Pinpoint the cell where the given text exists, returning its [x, y] midpoint coordinate. 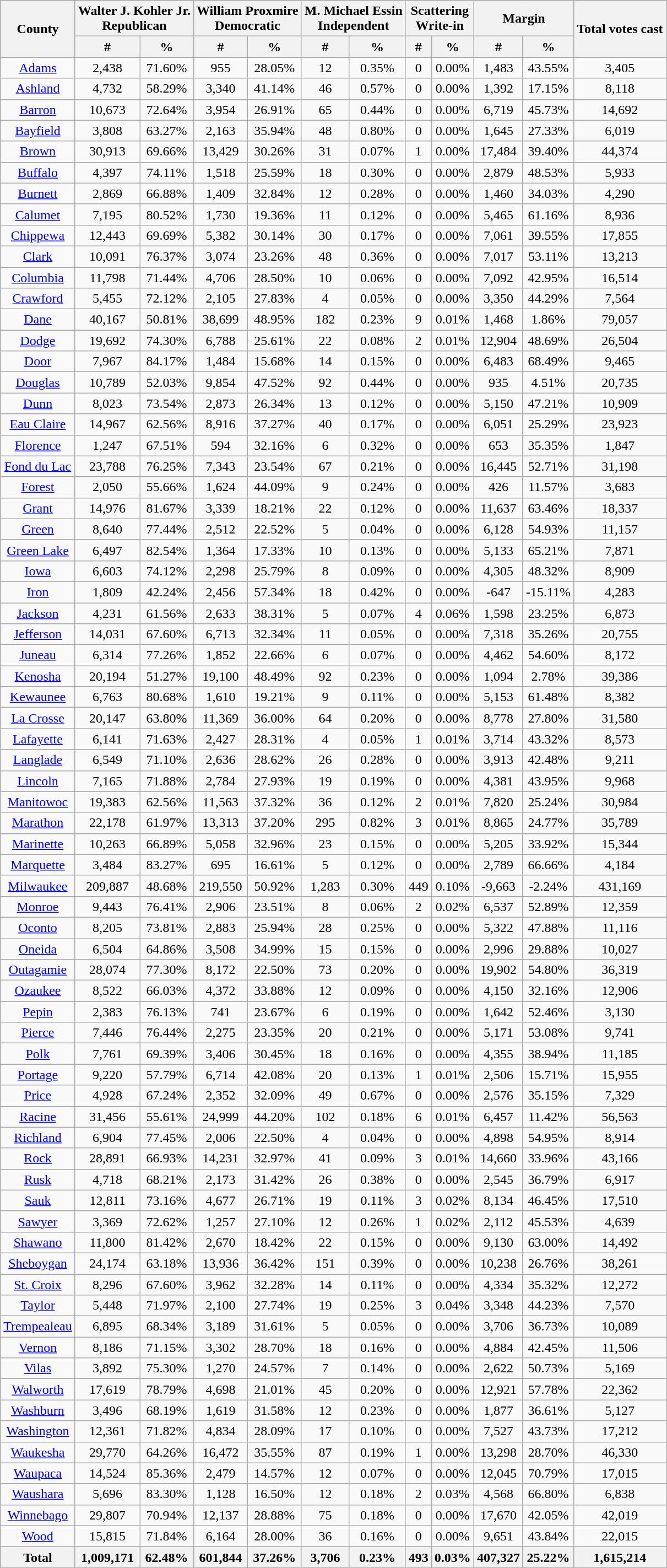
3,808 [107, 131]
9,741 [620, 1033]
Kenosha [37, 676]
3,369 [107, 1221]
0.57% [378, 89]
Douglas [37, 382]
1,128 [220, 1494]
47.21% [548, 403]
32.09% [274, 1096]
29.88% [548, 949]
182 [325, 320]
74.11% [167, 173]
7,165 [107, 781]
295 [325, 823]
2,512 [220, 529]
2.78% [548, 676]
48.49% [274, 676]
23.51% [274, 907]
32.97% [274, 1159]
407,327 [498, 1557]
1,460 [498, 193]
55.61% [167, 1117]
71.15% [167, 1348]
73.54% [167, 403]
12,906 [620, 991]
19.21% [274, 697]
14,967 [107, 424]
69.66% [167, 152]
2,427 [220, 739]
24.57% [274, 1368]
2,050 [107, 487]
13,313 [220, 823]
30,984 [620, 802]
5,127 [620, 1410]
2,438 [107, 68]
8,023 [107, 403]
81.42% [167, 1242]
68.34% [167, 1327]
1,009,171 [107, 1557]
11,116 [620, 928]
2,906 [220, 907]
35.55% [274, 1452]
28.50% [274, 277]
1,468 [498, 320]
7,195 [107, 214]
66.88% [167, 193]
7,570 [620, 1306]
Sheboygan [37, 1263]
7,871 [620, 550]
26,504 [620, 341]
M. Michael EssinIndependent [354, 19]
1,392 [498, 89]
10,909 [620, 403]
10,089 [620, 1327]
9,651 [498, 1536]
61.97% [167, 823]
62.48% [167, 1557]
Ashland [37, 89]
11,185 [620, 1054]
Lafayette [37, 739]
3,348 [498, 1306]
58.29% [167, 89]
31.61% [274, 1327]
71.88% [167, 781]
6,895 [107, 1327]
La Crosse [37, 718]
1,645 [498, 131]
Milwaukee [37, 886]
10,238 [498, 1263]
14,492 [620, 1242]
17.33% [274, 550]
42.48% [548, 760]
6,714 [220, 1075]
2,275 [220, 1033]
72.64% [167, 110]
5,448 [107, 1306]
2,633 [220, 613]
17.15% [548, 89]
43.95% [548, 781]
27.80% [548, 718]
14,692 [620, 110]
1,270 [220, 1368]
78.79% [167, 1389]
12,045 [498, 1473]
73 [325, 970]
20,735 [620, 382]
Shawano [37, 1242]
14,976 [107, 508]
63.00% [548, 1242]
66.89% [167, 844]
3,913 [498, 760]
8,522 [107, 991]
8,909 [620, 571]
31.58% [274, 1410]
34.99% [274, 949]
16.50% [274, 1494]
75 [325, 1515]
0.32% [378, 445]
17,619 [107, 1389]
5,150 [498, 403]
65.21% [548, 550]
Dane [37, 320]
13 [325, 403]
6,497 [107, 550]
20,755 [620, 634]
8,296 [107, 1285]
55.66% [167, 487]
4,462 [498, 655]
Winnebago [37, 1515]
38.31% [274, 613]
31,198 [620, 466]
37.27% [274, 424]
23.67% [274, 1012]
5,382 [220, 235]
69.69% [167, 235]
28.05% [274, 68]
40,167 [107, 320]
73.16% [167, 1200]
7,061 [498, 235]
9,968 [620, 781]
-15.11% [548, 592]
4,834 [220, 1431]
28.62% [274, 760]
72.62% [167, 1221]
28.31% [274, 739]
1,484 [220, 362]
25.24% [548, 802]
Vilas [37, 1368]
431,169 [620, 886]
Iron [37, 592]
Dodge [37, 341]
2,789 [498, 865]
1.86% [548, 320]
594 [220, 445]
0.38% [378, 1179]
31,456 [107, 1117]
23.25% [548, 613]
9,220 [107, 1075]
43.73% [548, 1431]
72.12% [167, 299]
2,456 [220, 592]
1,610 [220, 697]
2,163 [220, 131]
52.03% [167, 382]
6,504 [107, 949]
5,205 [498, 844]
3,954 [220, 110]
Clark [37, 256]
39.55% [548, 235]
9,465 [620, 362]
Sauk [37, 1200]
31.42% [274, 1179]
4.51% [548, 382]
83.27% [167, 865]
22,178 [107, 823]
8,936 [620, 214]
37.26% [274, 1557]
955 [220, 68]
Brown [37, 152]
8,118 [620, 89]
8,186 [107, 1348]
6,763 [107, 697]
11,637 [498, 508]
4,184 [620, 865]
71.63% [167, 739]
2,545 [498, 1179]
6,141 [107, 739]
27.33% [548, 131]
30 [325, 235]
18.21% [274, 508]
653 [498, 445]
ScatteringWrite-in [440, 19]
Richland [37, 1138]
66.80% [548, 1494]
79,057 [620, 320]
47.88% [548, 928]
24,174 [107, 1263]
6,904 [107, 1138]
4,381 [498, 781]
35.32% [548, 1285]
43,166 [620, 1159]
46,330 [620, 1452]
6,051 [498, 424]
63.80% [167, 718]
46 [325, 89]
1,257 [220, 1221]
1,409 [220, 193]
24.77% [548, 823]
54.80% [548, 970]
Iowa [37, 571]
50.81% [167, 320]
36,319 [620, 970]
695 [220, 865]
50.73% [548, 1368]
4,283 [620, 592]
10,027 [620, 949]
Marinette [37, 844]
17 [325, 1431]
4,732 [107, 89]
45 [325, 1389]
6,603 [107, 571]
219,550 [220, 886]
14,660 [498, 1159]
Washburn [37, 1410]
2,883 [220, 928]
68.49% [548, 362]
15,955 [620, 1075]
71.60% [167, 68]
25.94% [274, 928]
Calumet [37, 214]
Polk [37, 1054]
56,563 [620, 1117]
4,397 [107, 173]
26.76% [548, 1263]
1,598 [498, 613]
71.97% [167, 1306]
28,891 [107, 1159]
1,094 [498, 676]
17,670 [498, 1515]
8,914 [620, 1138]
8,778 [498, 718]
102 [325, 1117]
30.14% [274, 235]
7,820 [498, 802]
44.20% [274, 1117]
27.10% [274, 1221]
6,314 [107, 655]
Trempealeau [37, 1327]
Dunn [37, 403]
73.81% [167, 928]
4,898 [498, 1138]
68.19% [167, 1410]
26.91% [274, 110]
Monroe [37, 907]
4,150 [498, 991]
209,887 [107, 886]
1,730 [220, 214]
23.54% [274, 466]
80.52% [167, 214]
12,921 [498, 1389]
36.79% [548, 1179]
2,996 [498, 949]
31,580 [620, 718]
30.45% [274, 1054]
43.55% [548, 68]
35.94% [274, 131]
54.95% [548, 1138]
53.08% [548, 1033]
52.71% [548, 466]
15,815 [107, 1536]
50.92% [274, 886]
Jackson [37, 613]
16,472 [220, 1452]
Vernon [37, 1348]
Chippewa [37, 235]
12,811 [107, 1200]
11,798 [107, 277]
0.39% [378, 1263]
Green [37, 529]
Bayfield [37, 131]
County [37, 29]
0.67% [378, 1096]
3,892 [107, 1368]
19,100 [220, 676]
2,352 [220, 1096]
23.26% [274, 256]
5,171 [498, 1033]
1,364 [220, 550]
601,844 [220, 1557]
2,506 [498, 1075]
71.82% [167, 1431]
Jefferson [37, 634]
4,355 [498, 1054]
47.52% [274, 382]
13,298 [498, 1452]
28 [325, 928]
23 [325, 844]
Green Lake [37, 550]
12,359 [620, 907]
44.23% [548, 1306]
81.67% [167, 508]
0.08% [378, 341]
63.18% [167, 1263]
Rusk [37, 1179]
10,789 [107, 382]
5,465 [498, 214]
18,337 [620, 508]
27.74% [274, 1306]
29,807 [107, 1515]
3,683 [620, 487]
5,133 [498, 550]
8,640 [107, 529]
30.26% [274, 152]
42.08% [274, 1075]
66.03% [167, 991]
5,322 [498, 928]
77.30% [167, 970]
4,677 [220, 1200]
1,624 [220, 487]
2,298 [220, 571]
80.68% [167, 697]
2,879 [498, 173]
67.51% [167, 445]
51.27% [167, 676]
18.42% [274, 1242]
22,362 [620, 1389]
31 [325, 152]
Taylor [37, 1306]
4,334 [498, 1285]
57.78% [548, 1389]
54.60% [548, 655]
493 [419, 1557]
2,670 [220, 1242]
28.88% [274, 1515]
41.14% [274, 89]
16,445 [498, 466]
6,128 [498, 529]
45.53% [548, 1221]
3,496 [107, 1410]
28.00% [274, 1536]
Washington [37, 1431]
4,928 [107, 1096]
48.69% [548, 341]
4,372 [220, 991]
32.84% [274, 193]
3,714 [498, 739]
1,642 [498, 1012]
-2.24% [548, 886]
15.71% [548, 1075]
29,770 [107, 1452]
75.30% [167, 1368]
Buffalo [37, 173]
57.79% [167, 1075]
17,510 [620, 1200]
0.80% [378, 131]
44.09% [274, 487]
13,213 [620, 256]
2,006 [220, 1138]
6,549 [107, 760]
3,189 [220, 1327]
12,361 [107, 1431]
42.45% [548, 1348]
Oneida [37, 949]
3,302 [220, 1348]
Juneau [37, 655]
38,261 [620, 1263]
8,916 [220, 424]
3,074 [220, 256]
8,134 [498, 1200]
85.36% [167, 1473]
24,999 [220, 1117]
Lincoln [37, 781]
Eau Claire [37, 424]
1,518 [220, 173]
76.37% [167, 256]
67.24% [167, 1096]
14,231 [220, 1159]
10,263 [107, 844]
14,524 [107, 1473]
23,788 [107, 466]
70.94% [167, 1515]
19,692 [107, 341]
9,211 [620, 760]
61.16% [548, 214]
2,869 [107, 193]
30,913 [107, 152]
26.34% [274, 403]
45.73% [548, 110]
6,788 [220, 341]
13,936 [220, 1263]
4,639 [620, 1221]
0.24% [378, 487]
42.95% [548, 277]
41 [325, 1159]
8,865 [498, 823]
4,231 [107, 613]
7,092 [498, 277]
4,706 [220, 277]
7,527 [498, 1431]
Portage [37, 1075]
7,329 [620, 1096]
1,847 [620, 445]
87 [325, 1452]
20,147 [107, 718]
8,573 [620, 739]
7,446 [107, 1033]
5,153 [498, 697]
11,157 [620, 529]
61.48% [548, 697]
32.28% [274, 1285]
6,164 [220, 1536]
71.84% [167, 1536]
Sawyer [37, 1221]
Burnett [37, 193]
Barron [37, 110]
4,884 [498, 1348]
38.94% [548, 1054]
26.71% [274, 1200]
54.93% [548, 529]
4,290 [620, 193]
Racine [37, 1117]
44.29% [548, 299]
76.13% [167, 1012]
19,383 [107, 802]
74.30% [167, 341]
25.59% [274, 173]
36.00% [274, 718]
15.68% [274, 362]
16.61% [274, 865]
11,369 [220, 718]
4,698 [220, 1389]
Oconto [37, 928]
1,483 [498, 68]
Total votes cast [620, 29]
Florence [37, 445]
43.32% [548, 739]
14.57% [274, 1473]
Grant [37, 508]
Langlade [37, 760]
0.36% [378, 256]
9,854 [220, 382]
1,247 [107, 445]
6,719 [498, 110]
69.39% [167, 1054]
17,015 [620, 1473]
48.53% [548, 173]
28,074 [107, 970]
3,340 [220, 89]
12,137 [220, 1515]
5,058 [220, 844]
449 [419, 886]
Pierce [37, 1033]
16,514 [620, 277]
27.83% [274, 299]
5,169 [620, 1368]
32.34% [274, 634]
17,212 [620, 1431]
17,855 [620, 235]
Wood [37, 1536]
3,350 [498, 299]
65 [325, 110]
52.46% [548, 1012]
48.32% [548, 571]
Walter J. Kohler Jr.Republican [134, 19]
9,443 [107, 907]
35.26% [548, 634]
35.35% [548, 445]
14,031 [107, 634]
10,673 [107, 110]
76.41% [167, 907]
38,699 [220, 320]
2,105 [220, 299]
44,374 [620, 152]
77.26% [167, 655]
Rock [37, 1159]
53.11% [548, 256]
Marathon [37, 823]
1,615,214 [620, 1557]
66.66% [548, 865]
39,386 [620, 676]
11,506 [620, 1348]
4,305 [498, 571]
3,405 [620, 68]
40 [325, 424]
4,718 [107, 1179]
2,576 [498, 1096]
77.44% [167, 529]
11.57% [548, 487]
48.95% [274, 320]
6,917 [620, 1179]
12,272 [620, 1285]
2,100 [220, 1306]
3,508 [220, 949]
23,923 [620, 424]
Walworth [37, 1389]
Forest [37, 487]
17,484 [498, 152]
7,564 [620, 299]
27.93% [274, 781]
William ProxmireDemocratic [247, 19]
Door [37, 362]
5,933 [620, 173]
Waukesha [37, 1452]
0.35% [378, 68]
Total [37, 1557]
9,130 [498, 1242]
15,344 [620, 844]
2,383 [107, 1012]
42,019 [620, 1515]
5,455 [107, 299]
6,019 [620, 131]
64 [325, 718]
6,713 [220, 634]
6,537 [498, 907]
23.35% [274, 1033]
36.42% [274, 1263]
35,789 [620, 823]
71.44% [167, 277]
0.26% [378, 1221]
42.05% [548, 1515]
25.22% [548, 1557]
3,339 [220, 508]
5,696 [107, 1494]
11,800 [107, 1242]
935 [498, 382]
74.12% [167, 571]
Fond du Lac [37, 466]
36.73% [548, 1327]
42.24% [167, 592]
2,479 [220, 1473]
0.14% [378, 1368]
19,902 [498, 970]
33.92% [548, 844]
3,962 [220, 1285]
20,194 [107, 676]
Price [37, 1096]
61.56% [167, 613]
7 [325, 1368]
2,784 [220, 781]
Adams [37, 68]
Margin [523, 19]
1,283 [325, 886]
Ozaukee [37, 991]
64.86% [167, 949]
11,563 [220, 802]
37.20% [274, 823]
32.96% [274, 844]
25.61% [274, 341]
71.10% [167, 760]
6,457 [498, 1117]
70.79% [548, 1473]
1,852 [220, 655]
34.03% [548, 193]
St. Croix [37, 1285]
35.15% [548, 1096]
741 [220, 1012]
2,173 [220, 1179]
83.30% [167, 1494]
43.84% [548, 1536]
33.96% [548, 1159]
-9,663 [498, 886]
7,017 [498, 256]
Pepin [37, 1012]
3,130 [620, 1012]
Waushara [37, 1494]
11.42% [548, 1117]
7,343 [220, 466]
7,318 [498, 634]
426 [498, 487]
22,015 [620, 1536]
37.32% [274, 802]
2,622 [498, 1368]
33.88% [274, 991]
6,838 [620, 1494]
Columbia [37, 277]
6,483 [498, 362]
36.61% [548, 1410]
68.21% [167, 1179]
57.34% [274, 592]
25.29% [548, 424]
6,873 [620, 613]
49 [325, 1096]
1,619 [220, 1410]
76.25% [167, 466]
Crawford [37, 299]
76.44% [167, 1033]
48.68% [167, 886]
22.66% [274, 655]
67 [325, 466]
22.52% [274, 529]
7,761 [107, 1054]
77.45% [167, 1138]
21.01% [274, 1389]
39.40% [548, 152]
7,967 [107, 362]
3,484 [107, 865]
64.26% [167, 1452]
12,904 [498, 341]
0.82% [378, 823]
12,443 [107, 235]
Manitowoc [37, 802]
19.36% [274, 214]
1,877 [498, 1410]
1,809 [107, 592]
82.54% [167, 550]
25.79% [274, 571]
66.93% [167, 1159]
8,205 [107, 928]
Waupaca [37, 1473]
0.42% [378, 592]
2,873 [220, 403]
63.46% [548, 508]
2,112 [498, 1221]
2,636 [220, 760]
Outagamie [37, 970]
3,406 [220, 1054]
52.89% [548, 907]
151 [325, 1263]
Kewaunee [37, 697]
4,568 [498, 1494]
Marquette [37, 865]
8,382 [620, 697]
13,429 [220, 152]
46.45% [548, 1200]
28.09% [274, 1431]
84.17% [167, 362]
63.27% [167, 131]
15 [325, 949]
-647 [498, 592]
10,091 [107, 256]
